Output the (X, Y) coordinate of the center of the cell containing the given text.  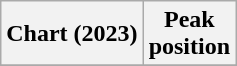
Chart (2023) (72, 34)
Peakposition (189, 34)
